Identify which cell holds the provided text, then report its [x, y] central coordinate. 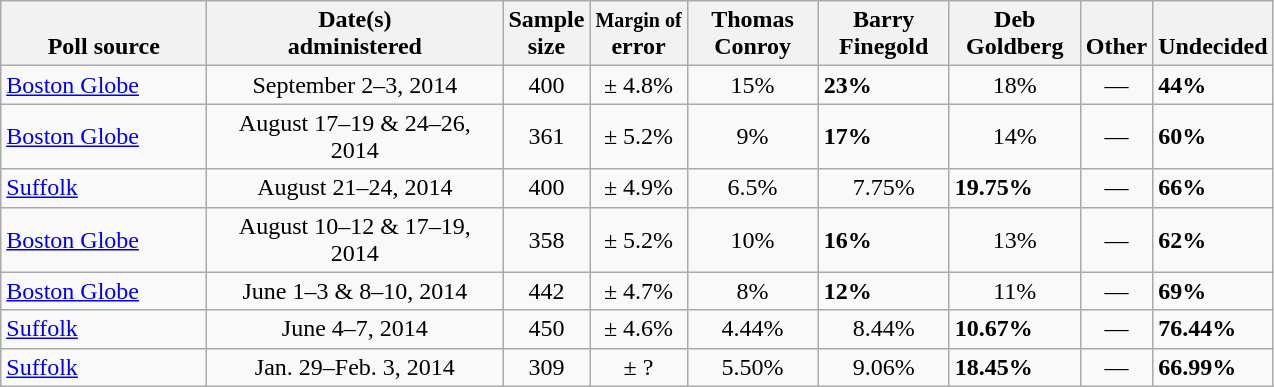
66% [1213, 188]
10.67% [1014, 329]
23% [884, 85]
4.44% [752, 329]
ThomasConroy [752, 34]
309 [546, 367]
17% [884, 136]
Other [1116, 34]
± 4.9% [638, 188]
358 [546, 240]
± ? [638, 367]
69% [1213, 291]
8.44% [884, 329]
Poll source [104, 34]
44% [1213, 85]
19.75% [1014, 188]
442 [546, 291]
18% [1014, 85]
62% [1213, 240]
Samplesize [546, 34]
August 21–24, 2014 [355, 188]
18.45% [1014, 367]
August 17–19 & 24–26, 2014 [355, 136]
June 1–3 & 8–10, 2014 [355, 291]
450 [546, 329]
Jan. 29–Feb. 3, 2014 [355, 367]
June 4–7, 2014 [355, 329]
Date(s)administered [355, 34]
66.99% [1213, 367]
12% [884, 291]
9.06% [884, 367]
DebGoldberg [1014, 34]
Margin oferror [638, 34]
± 4.7% [638, 291]
76.44% [1213, 329]
September 2–3, 2014 [355, 85]
10% [752, 240]
± 4.6% [638, 329]
16% [884, 240]
5.50% [752, 367]
11% [1014, 291]
Undecided [1213, 34]
8% [752, 291]
BarryFinegold [884, 34]
6.5% [752, 188]
7.75% [884, 188]
13% [1014, 240]
361 [546, 136]
± 4.8% [638, 85]
August 10–12 & 17–19, 2014 [355, 240]
9% [752, 136]
14% [1014, 136]
60% [1213, 136]
15% [752, 85]
